Locate the cell with the specified text and output its [X, Y] center coordinate. 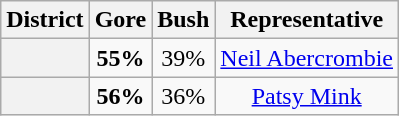
Bush [184, 20]
39% [184, 58]
55% [120, 58]
Patsy Mink [307, 96]
56% [120, 96]
Gore [120, 20]
Neil Abercrombie [307, 58]
Representative [307, 20]
36% [184, 96]
District [45, 20]
